Output the (X, Y) coordinate of the center of the cell containing the given text.  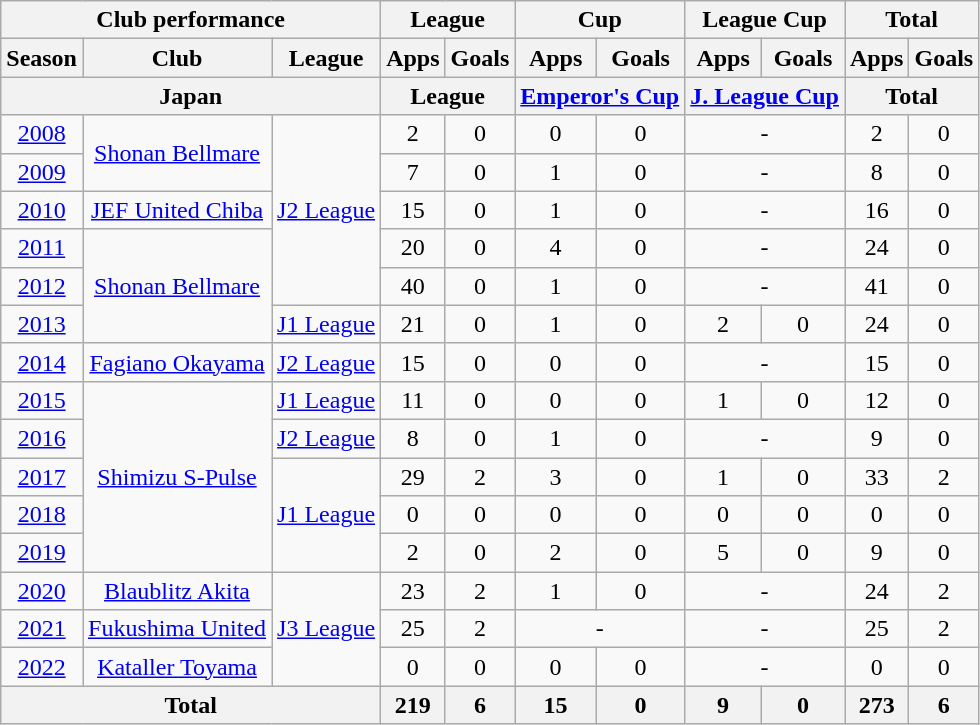
Season (42, 58)
21 (413, 324)
Shimizu S-Pulse (176, 476)
2010 (42, 210)
Fagiano Okayama (176, 362)
Fukushima United (176, 629)
J. League Cup (765, 96)
219 (413, 705)
Cup (600, 20)
40 (413, 286)
League Cup (765, 20)
20 (413, 248)
Emperor's Cup (600, 96)
2020 (42, 591)
Club performance (191, 20)
2016 (42, 438)
2015 (42, 400)
273 (876, 705)
4 (556, 248)
3 (556, 477)
2022 (42, 667)
2012 (42, 286)
Club (176, 58)
2009 (42, 172)
2014 (42, 362)
29 (413, 477)
12 (876, 400)
5 (724, 553)
J3 League (326, 629)
23 (413, 591)
16 (876, 210)
2017 (42, 477)
Kataller Toyama (176, 667)
Blaublitz Akita (176, 591)
2019 (42, 553)
41 (876, 286)
2013 (42, 324)
2018 (42, 515)
Japan (191, 96)
2008 (42, 134)
2021 (42, 629)
JEF United Chiba (176, 210)
7 (413, 172)
33 (876, 477)
2011 (42, 248)
11 (413, 400)
